Find where the given text appears and provide that cell's center as [X, Y] coordinate. 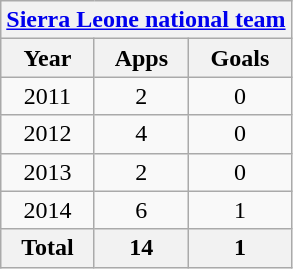
6 [142, 210]
14 [142, 248]
4 [142, 134]
2014 [48, 210]
Goals [240, 58]
2011 [48, 96]
Total [48, 248]
2012 [48, 134]
Year [48, 58]
Sierra Leone national team [146, 20]
Apps [142, 58]
2013 [48, 172]
